Search for the cell housing the specified text and yield its (x, y) center coordinate. 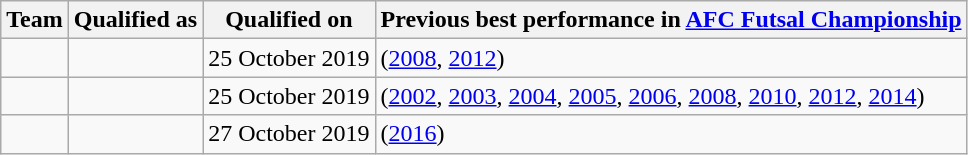
(2016) (671, 134)
Qualified as (135, 20)
Team (35, 20)
(2008, 2012) (671, 58)
(2002, 2003, 2004, 2005, 2006, 2008, 2010, 2012, 2014) (671, 96)
Qualified on (289, 20)
Previous best performance in AFC Futsal Championship (671, 20)
27 October 2019 (289, 134)
